For the text-containing cell, return its midpoint in (X, Y) coordinate format. 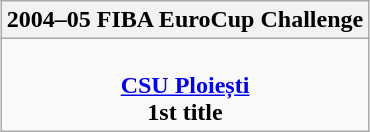
2004–05 FIBA EuroCup Challenge (184, 20)
CSU Ploiești 1st title (184, 85)
